Search for the cell housing the specified text and yield its [x, y] center coordinate. 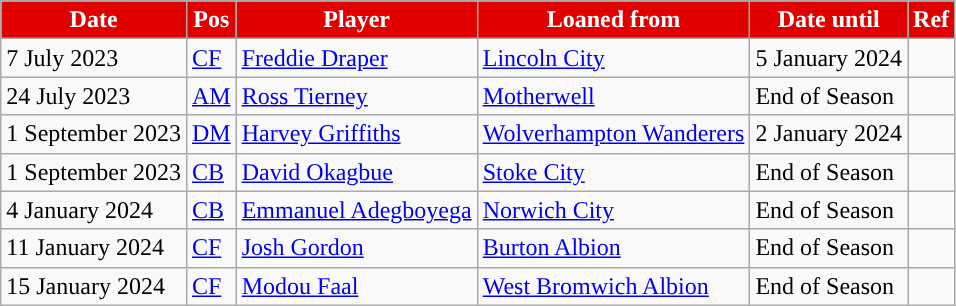
DM [211, 134]
Loaned from [614, 20]
Burton Albion [614, 248]
Josh Gordon [356, 248]
Pos [211, 20]
Player [356, 20]
4 January 2024 [94, 210]
Motherwell [614, 96]
2 January 2024 [829, 134]
7 July 2023 [94, 58]
11 January 2024 [94, 248]
Ref [932, 20]
5 January 2024 [829, 58]
Lincoln City [614, 58]
15 January 2024 [94, 286]
Wolverhampton Wanderers [614, 134]
Modou Faal [356, 286]
Date until [829, 20]
Stoke City [614, 172]
Ross Tierney [356, 96]
Date [94, 20]
AM [211, 96]
Norwich City [614, 210]
Harvey Griffiths [356, 134]
West Bromwich Albion [614, 286]
Freddie Draper [356, 58]
David Okagbue [356, 172]
Emmanuel Adegboyega [356, 210]
24 July 2023 [94, 96]
